Identify which cell holds the provided text, then report its [x, y] central coordinate. 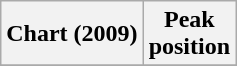
Chart (2009) [72, 34]
Peakposition [189, 34]
